Extract the [X, Y] coordinate from the center of the cell holding the provided text.  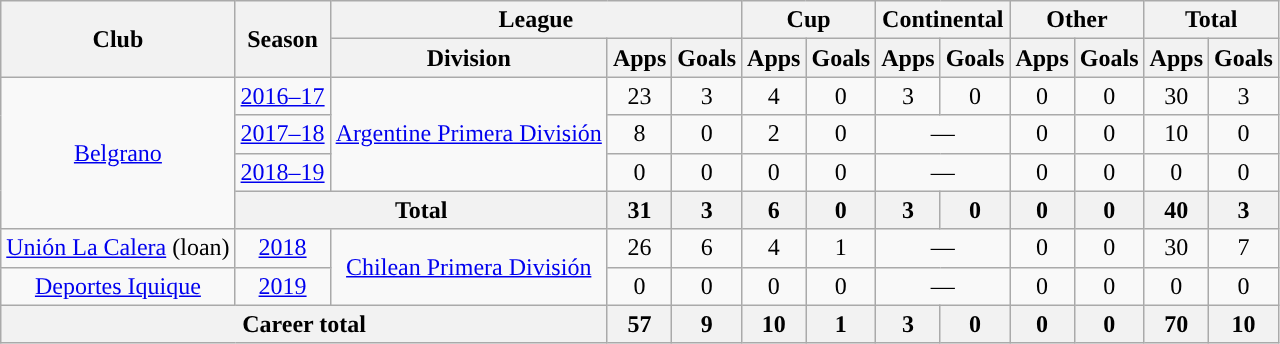
2017–18 [282, 134]
70 [1176, 324]
Belgrano [118, 153]
31 [639, 210]
7 [1244, 248]
League [536, 20]
23 [639, 96]
26 [639, 248]
Other [1077, 20]
2018 [282, 248]
Cup [809, 20]
Club [118, 39]
Division [468, 58]
8 [639, 134]
2019 [282, 286]
Season [282, 39]
Deportes Iquique [118, 286]
2 [774, 134]
40 [1176, 210]
Continental [943, 20]
57 [639, 324]
Chilean Primera División [468, 267]
Unión La Calera (loan) [118, 248]
2016–17 [282, 96]
9 [707, 324]
Argentine Primera División [468, 134]
Career total [304, 324]
2018–19 [282, 172]
